Output the [x, y] coordinate of the center of the cell containing the given text.  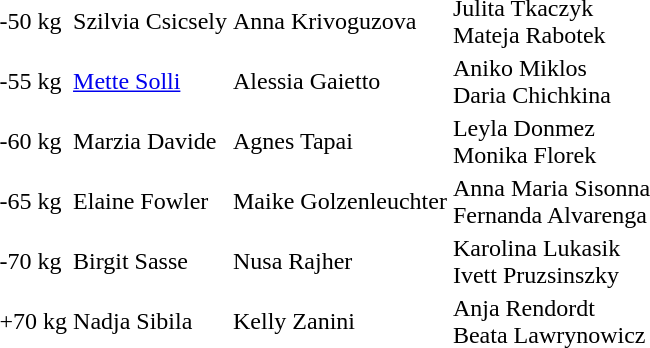
Alessia Gaietto [340, 82]
Elaine Fowler [150, 202]
Agnes Tapai [340, 142]
Birgit Sasse [150, 262]
Mette Solli [150, 82]
Maike Golzenleuchter [340, 202]
Marzia Davide [150, 142]
Nusa Rajher [340, 262]
